Detect which cell encompasses the target text, then output its (x, y) center coordinate. 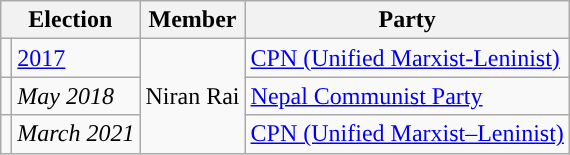
CPN (Unified Marxist-Leninist) (407, 58)
Niran Rai (192, 96)
Election (70, 20)
CPN (Unified Marxist–Leninist) (407, 134)
May 2018 (76, 96)
Nepal Communist Party (407, 96)
2017 (76, 58)
Party (407, 20)
March 2021 (76, 134)
Member (192, 20)
